Pinpoint the cell where the given text exists, returning its [X, Y] midpoint coordinate. 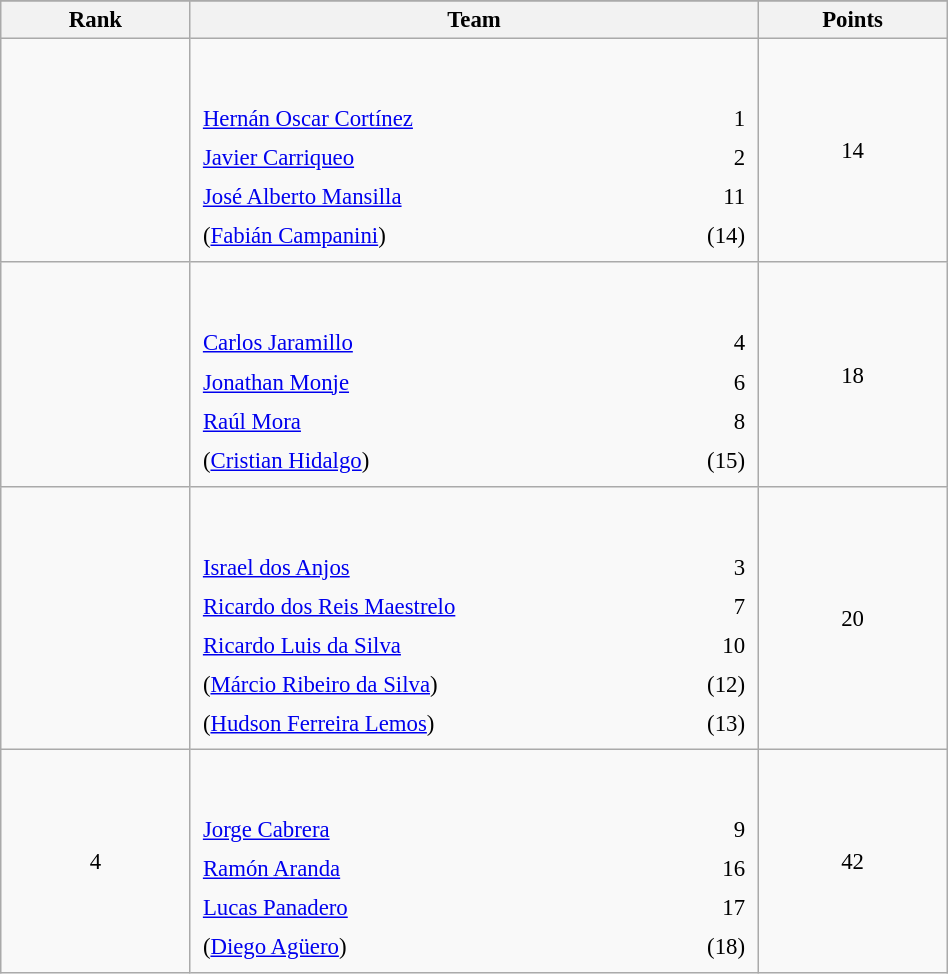
(18) [685, 947]
(Fabián Campanini) [424, 236]
16 [685, 869]
(14) [702, 236]
Rank [96, 20]
2 [702, 158]
Raúl Mora [414, 421]
42 [852, 862]
20 [852, 618]
Points [852, 20]
Jonathan Monje [414, 382]
17 [685, 908]
7 [708, 606]
1 [702, 119]
Jorge Cabrera [408, 830]
Hernán Oscar Cortínez [424, 119]
Carlos Jaramillo 4 Jonathan Monje 6 Raúl Mora 8 (Cristian Hidalgo) (15) [474, 374]
Ramón Aranda [408, 869]
(Cristian Hidalgo) [414, 460]
Israel dos Anjos [430, 567]
10 [708, 645]
Hernán Oscar Cortínez 1 Javier Carriqueo 2 José Alberto Mansilla 11 (Fabián Campanini) (14) [474, 151]
Israel dos Anjos 3 Ricardo dos Reis Maestrelo 7 Ricardo Luis da Silva 10 (Márcio Ribeiro da Silva) (12) (Hudson Ferreira Lemos) (13) [474, 618]
Ricardo Luis da Silva [430, 645]
18 [852, 374]
Carlos Jaramillo [414, 343]
(Hudson Ferreira Lemos) [430, 723]
Jorge Cabrera 9 Ramón Aranda 16 Lucas Panadero 17 (Diego Agüero) (18) [474, 862]
14 [852, 151]
Lucas Panadero [408, 908]
(Diego Agüero) [408, 947]
Ricardo dos Reis Maestrelo [430, 606]
Javier Carriqueo [424, 158]
9 [685, 830]
3 [708, 567]
11 [702, 197]
(15) [692, 460]
Team [474, 20]
8 [692, 421]
José Alberto Mansilla [424, 197]
6 [692, 382]
(Márcio Ribeiro da Silva) [430, 684]
(13) [708, 723]
(12) [708, 684]
